From the cell containing the given text, extract its center point as [X, Y] coordinate. 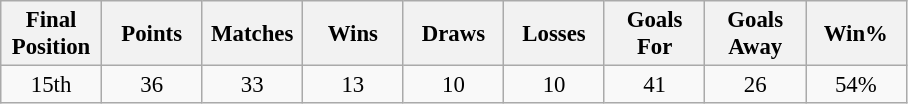
36 [152, 85]
Wins [354, 34]
54% [856, 85]
13 [354, 85]
Draws [454, 34]
Goals Away [756, 34]
Matches [252, 34]
Points [152, 34]
15th [52, 85]
33 [252, 85]
Goals For [654, 34]
Losses [554, 34]
26 [756, 85]
41 [654, 85]
Win% [856, 34]
Final Position [52, 34]
